Pinpoint the cell where the given text exists, returning its [X, Y] midpoint coordinate. 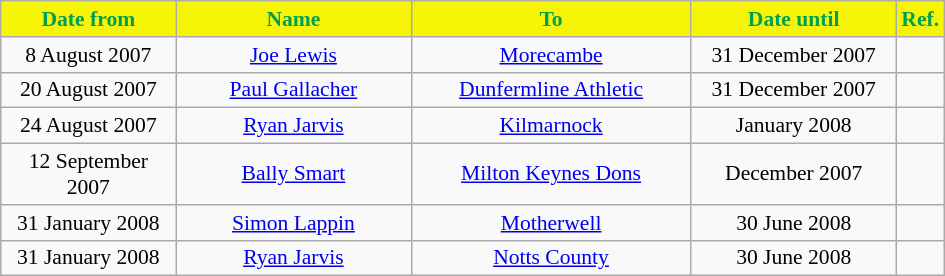
Name [294, 19]
12 September 2007 [88, 174]
Motherwell [551, 223]
24 August 2007 [88, 126]
January 2008 [794, 126]
Milton Keynes Dons [551, 174]
Paul Gallacher [294, 90]
Morecambe [551, 55]
Kilmarnock [551, 126]
Date until [794, 19]
Dunfermline Athletic [551, 90]
To [551, 19]
Date from [88, 19]
December 2007 [794, 174]
20 August 2007 [88, 90]
Ref. [920, 19]
Simon Lappin [294, 223]
Bally Smart [294, 174]
8 August 2007 [88, 55]
Notts County [551, 258]
Joe Lewis [294, 55]
